Determine the [X, Y] coordinate at the center of the cell enclosing the given text.  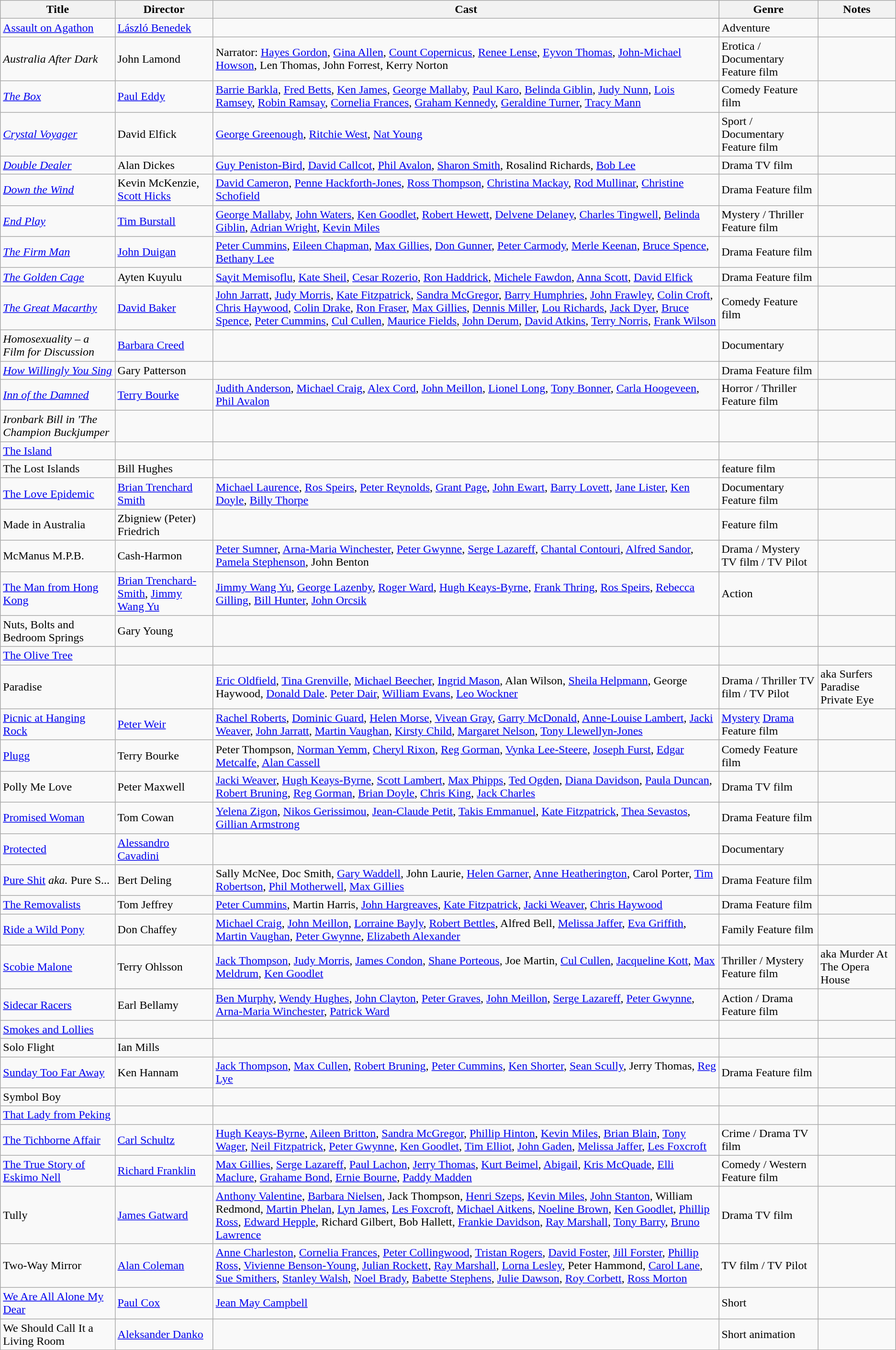
Paradise [57, 687]
Jack Thompson, Judy Morris, James Condon, Shane Porteous, Joe Martin, Cul Cullen, Jacqueline Kott, Max Meldrum, Ken Goodlet [466, 967]
Two-Way Mirror [57, 1265]
Mystery / Thriller Feature film [769, 221]
The Lost Islands [57, 469]
Plugg [57, 755]
Tom Jeffrey [164, 905]
Peter Sumner, Arna-Maria Winchester, Peter Gwynne, Serge Lazareff, Chantal Contouri, Alfred Sandor, Pamela Stephenson, John Benton [466, 556]
Polly Me Love [57, 787]
Sunday Too Far Away [57, 1072]
Protected [57, 849]
feature film [769, 469]
Mystery Drama Feature film [769, 725]
Peter Thompson, Norman Yemm, Cheryl Rixon, Reg Gorman, Vynka Lee-Steere, Joseph Furst, Edgar Metcalfe, Alan Cassell [466, 755]
Short animation [769, 1334]
Paul Eddy [164, 97]
We Should Call It a Living Room [57, 1334]
End Play [57, 221]
The Great Macarthy [57, 308]
Terry Ohlsson [164, 967]
Crime / Drama TV film [769, 1140]
Tully [57, 1215]
How Willingly You Sing [57, 370]
George Greenough, Ritchie West, Nat Young [466, 134]
Australia After Dark [57, 59]
Tom Cowan [164, 817]
Sally McNee, Doc Smith, Gary Waddell, John Laurie, Helen Garner, Anne Heatherington, Carol Porter, Tim Robertson, Phil Motherwell, Max Gillies [466, 881]
James Gatward [164, 1215]
Double Dealer [57, 165]
Notes [857, 10]
aka Surfers Paradise Private Eye [857, 687]
Judith Anderson, Michael Craig, Alex Cord, John Meillon, Lionel Long, Tony Bonner, Carla Hoogeveen, Phil Avalon [466, 395]
Narrator: Hayes Gordon, Gina Allen, Count Copernicus, Renee Lense, Eyvon Thomas, John-Michael Howson, Len Thomas, John Forrest, Kerry Norton [466, 59]
Bert Deling [164, 881]
Cast [466, 10]
Peter Maxwell [164, 787]
Family Feature film [769, 929]
Paul Cox [164, 1303]
Director [164, 10]
The Firm Man [57, 252]
The Golden Cage [57, 277]
Action / Drama Feature film [769, 1005]
Drama / Thriller TV film / TV Pilot [769, 687]
Peter Weir [164, 725]
John Duigan [164, 252]
Gary Young [164, 631]
Jean May Campbell [466, 1303]
Picnic at Hanging Rock [57, 725]
Cash-Harmon [164, 556]
That Lady from Peking [57, 1115]
Crystal Voyager [57, 134]
Michael Laurence, Ros Speirs, Peter Reynolds, Grant Page, John Ewart, Barry Lovett, Jane Lister, Ken Doyle, Billy Thorpe [466, 494]
Scobie Malone [57, 967]
Brian Trenchard-Smith, Jimmy Wang Yu [164, 593]
Ayten Kuyulu [164, 277]
Tim Burstall [164, 221]
David Elfick [164, 134]
Ken Hannam [164, 1072]
The Island [57, 451]
Alan Coleman [164, 1265]
Homosexuality – a Film for Discussion [57, 346]
Guy Peniston-Bird, David Callcot, Phil Avalon, Sharon Smith, Rosalind Richards, Bob Lee [466, 165]
The Man from Hong Kong [57, 593]
The Olive Tree [57, 656]
Ian Mills [164, 1048]
The True Story of Eskimo Nell [57, 1171]
Made in Australia [57, 524]
Peter Cummins, Martin Harris, John Hargreaves, Kate Fitzpatrick, Jacki Weaver, Chris Haywood [466, 905]
Title [57, 10]
László Benedek [164, 28]
Genre [769, 10]
Horror / Thriller Feature film [769, 395]
Sidecar Racers [57, 1005]
Jack Thompson, Max Cullen, Robert Bruning, Peter Cummins, Ken Shorter, Sean Scully, Jerry Thomas, Reg Lye [466, 1072]
Sport / Documentary Feature film [769, 134]
Symbol Boy [57, 1097]
Jimmy Wang Yu, George Lazenby, Roger Ward, Hugh Keays-Byrne, Frank Thring, Ros Speirs, Rebecca Gilling, Bill Hunter, John Orcsik [466, 593]
Thriller / Mystery Feature film [769, 967]
McManus M.P.B. [57, 556]
Erotica / Documentary Feature film [769, 59]
Alessandro Cavadini [164, 849]
Comedy / Western Feature film [769, 1171]
Feature film [769, 524]
Zbigniew (Peter) Friedrich [164, 524]
Richard Franklin [164, 1171]
Solo Flight [57, 1048]
Drama / Mystery TV film / TV Pilot [769, 556]
Smokes and Lollies [57, 1029]
George Mallaby, John Waters, Ken Goodlet, Robert Hewett, Delvene Delaney, Charles Tingwell, Belinda Giblin, Adrian Wright, Kevin Miles [466, 221]
We Are All Alone My Dear [57, 1303]
Don Chaffey [164, 929]
John Lamond [164, 59]
Alan Dickes [164, 165]
The Box [57, 97]
Bill Hughes [164, 469]
Aleksander Danko [164, 1334]
Brian Trenchard Smith [164, 494]
Ride a Wild Pony [57, 929]
Peter Cummins, Eileen Chapman, Max Gillies, Don Gunner, Peter Carmody, Merle Keenan, Bruce Spence, Bethany Lee [466, 252]
Ironbark Bill in 'The Champion Buckjumper [57, 426]
Assault on Agathon [57, 28]
Sayit Memisoflu, Kate Sheil, Cesar Rozerio, Ron Haddrick, Michele Fawdon, Anna Scott, David Elfick [466, 277]
The Removalists [57, 905]
Adventure [769, 28]
Ben Murphy, Wendy Hughes, John Clayton, Peter Graves, John Meillon, Serge Lazareff, Peter Gwynne, Arna-Maria Winchester, Patrick Ward [466, 1005]
David Cameron, Penne Hackforth-Jones, Ross Thompson, Christina Mackay, Rod Mullinar, Christine Schofield [466, 190]
aka Murder At The Opera House [857, 967]
The Love Epidemic [57, 494]
Inn of the Damned [57, 395]
Earl Bellamy [164, 1005]
Max Gillies, Serge Lazareff, Paul Lachon, Jerry Thomas, Kurt Beimel, Abigail, Kris McQuade, Elli Maclure, Grahame Bond, Ernie Bourne, Paddy Madden [466, 1171]
Pure Shit aka. Pure S... [57, 881]
David Baker [164, 308]
Kevin McKenzie, Scott Hicks [164, 190]
Action [769, 593]
Gary Patterson [164, 370]
Documentary Feature film [769, 494]
Barbara Creed [164, 346]
Carl Schultz [164, 1140]
Short [769, 1303]
TV film / TV Pilot [769, 1265]
Yelena Zigon, Nikos Gerissimou, Jean-Claude Petit, Takis Emmanuel, Kate Fitzpatrick, Thea Sevastos, Gillian Armstrong [466, 817]
Promised Woman [57, 817]
Down the Wind [57, 190]
The Tichborne Affair [57, 1140]
Nuts, Bolts and Bedroom Springs [57, 631]
